From the cell containing the given text, extract its center point as [x, y] coordinate. 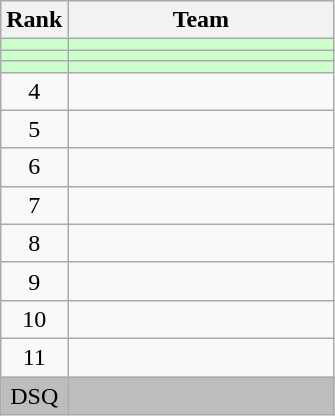
Team [201, 20]
DSQ [34, 395]
Rank [34, 20]
5 [34, 129]
7 [34, 205]
10 [34, 319]
9 [34, 281]
6 [34, 167]
11 [34, 357]
8 [34, 243]
4 [34, 91]
